Detect which cell encompasses the target text, then output its (X, Y) center coordinate. 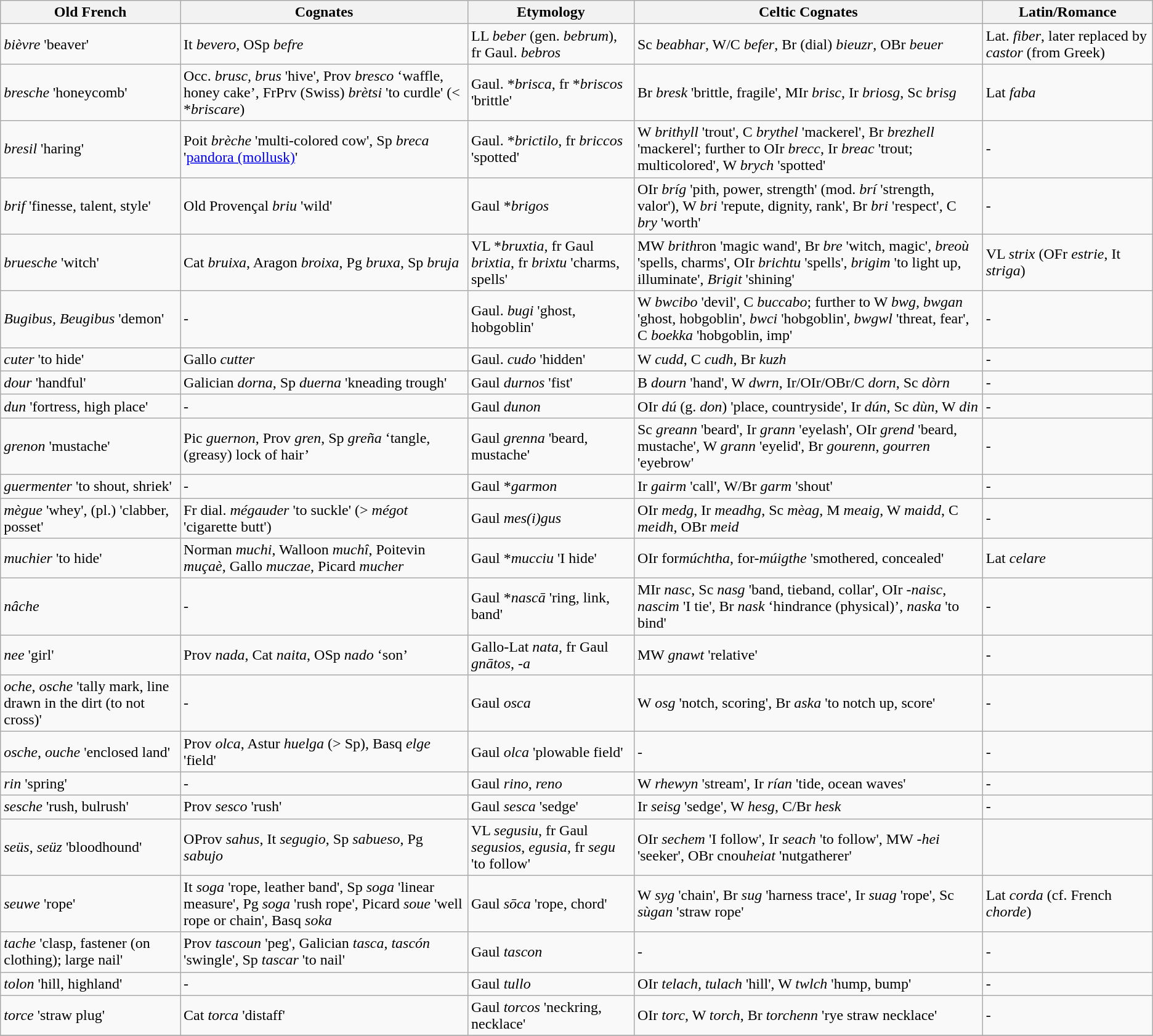
guermenter 'to shout, shriek' (91, 486)
Sc greann 'beard', Ir grann 'eyelash', OIr grend 'beard, mustache', W grann 'eyelid', Br gourenn, gourren 'eyebrow' (808, 446)
mègue 'whey', (pl.) 'clabber, posset' (91, 517)
Fr dial. mégauder 'to suckle' (> mégot 'cigarette butt') (324, 517)
W rhewyn 'stream', Ir rían 'tide, ocean waves' (808, 783)
Lat corda (cf. French chorde) (1067, 904)
OIr torc, W torch, Br torchenn 'rye straw necklace' (808, 1015)
OIr bríg 'pith, power, strength' (mod. brí 'strength, valor'), W bri 'repute, dignity, rank', Br bri 'respect', C bry 'worth' (808, 206)
MIr nasc, Sc nasg 'band, tieband, collar', OIr -naisc, nascim 'I tie', Br nask ‘hindrance (physical)’, naska 'to bind' (808, 607)
Gaul rino, reno (551, 783)
Old French (91, 12)
OIr sechem 'I follow', Ir seach 'to follow', MW -hei 'seeker', OBr cnouheiat 'nutgatherer' (808, 847)
Prov olca, Astur huelga (> Sp), Basq elge 'field' (324, 751)
bresche 'honeycomb' (91, 92)
Sc beabhar, W/C befer, Br (dial) bieuzr, OBr beuer (808, 44)
Gaul *mucciu 'I hide' (551, 558)
Lat. fiber, later replaced by castor (from Greek) (1067, 44)
nee 'girl' (91, 655)
rin 'spring' (91, 783)
Cognates (324, 12)
Gaul. *brictilo, fr briccos 'spotted' (551, 149)
W osg 'notch, scoring', Br aska 'to notch up, score' (808, 703)
Gaul tullo (551, 984)
tolon 'hill, highland' (91, 984)
OIr telach, tulach 'hill', W twlch 'hump, bump' (808, 984)
Gaul tascon (551, 952)
W brithyll 'trout', C brythel 'mackerel', Br brezhell 'mackerel'; further to OIr brecc, Ir breac 'trout; multicolored', W brych 'spotted' (808, 149)
nâche (91, 607)
bruesche 'witch' (91, 262)
Poit brèche 'multi-colored cow', Sp breca 'pandora (mollusk)' (324, 149)
sesche 'rush, bulrush' (91, 807)
Celtic Cognates (808, 12)
Br bresk 'brittle, fragile', MIr brisc, Ir briosg, Sc brisg (808, 92)
tache 'clasp, fastener (on clothing); large nail' (91, 952)
It soga 'rope, leather band', Sp soga 'linear measure', Pg soga 'rush rope', Picard soue 'well rope or chain', Basq soka (324, 904)
Gaul. cudo 'hidden' (551, 359)
dun 'fortress, high place' (91, 406)
dour 'handful' (91, 382)
Gallo-Lat nata, fr Gaul gnātos, -a (551, 655)
Norman muchi, Walloon muchî, Poitevin muçaè, Gallo muczae, Picard mucher (324, 558)
bresil 'haring' (91, 149)
Occ. brusc, brus 'hive', Prov bresco ‘waffle, honey cake’, FrPrv (Swiss) brètsi 'to curdle' (< *briscare) (324, 92)
Latin/Romance (1067, 12)
oche, osche 'tally mark, line drawn in the dirt (to not cross)' (91, 703)
Pic guernon, Prov gren, Sp greña ‘tangle, (greasy) lock of hair’ (324, 446)
brif 'finesse, talent, style' (91, 206)
Gaul osca (551, 703)
W bwcibo 'devil', C buccabo; further to W bwg, bwgan 'ghost, hobgoblin', bwci 'hobgoblin', bwgwl 'threat, fear', C boekka 'hobgoblin, imp' (808, 319)
Gaul. *brisca, fr *briscos 'brittle' (551, 92)
LL beber (gen. bebrum), fr Gaul. bebros (551, 44)
grenon 'mustache' (91, 446)
B dourn 'hand', W dwrn, Ir/OIr/OBr/C dorn, Sc dòrn (808, 382)
seuwe 'rope' (91, 904)
seüs, seüz 'bloodhound' (91, 847)
osche, ouche 'enclosed land' (91, 751)
MW gnawt 'relative' (808, 655)
Cat bruixa, Aragon broixa, Pg bruxa, Sp bruja (324, 262)
Ir gairm 'call', W/Br garm 'shout' (808, 486)
Lat celare (1067, 558)
Ir seisg 'sedge', W hesg, C/Br hesk (808, 807)
Gaul dunon (551, 406)
Galician dorna, Sp duerna 'kneading trough' (324, 382)
Gaul mes(i)gus (551, 517)
VL strix (OFr estrie, It striga) (1067, 262)
OIr medg, Ir meadhg, Sc mèag, M meaig, W maidd, C meidh, OBr meid (808, 517)
Prov sesco 'rush' (324, 807)
Cat torca 'distaff' (324, 1015)
VL *bruxtia, fr Gaul brixtia, fr brixtu 'charms, spells' (551, 262)
Gaul *brigos (551, 206)
W cudd, C cudh, Br kuzh (808, 359)
Gaul grenna 'beard, mustache' (551, 446)
Gallo cutter (324, 359)
Old Provençal briu 'wild' (324, 206)
Gaul sōca 'rope, chord' (551, 904)
Gaul sesca 'sedge' (551, 807)
Prov tascoun 'peg', Galician tasca, tascón 'swingle', Sp tascar 'to nail' (324, 952)
VL segusiu, fr Gaul segusios, egusia, fr segu 'to follow' (551, 847)
bièvre 'beaver' (91, 44)
Lat faba (1067, 92)
W syg 'chain', Br sug 'harness trace', Ir suag 'rope', Sc sùgan 'straw rope' (808, 904)
OIr formúchtha, for-múigthe 'smothered, concealed' (808, 558)
torce 'straw plug' (91, 1015)
muchier 'to hide' (91, 558)
Gaul torcos 'neckring, necklace' (551, 1015)
It bevero, OSp befre (324, 44)
MW brithron 'magic wand', Br bre 'witch, magic', breoù 'spells, charms', OIr brichtu 'spells', brigim 'to light up, illuminate', Brigit 'shining' (808, 262)
cuter 'to hide' (91, 359)
Gaul *nascā 'ring, link, band' (551, 607)
Gaul durnos 'fist' (551, 382)
Gaul. bugi 'ghost, hobgoblin' (551, 319)
OIr dú (g. don) 'place, countryside', Ir dún, Sc dùn, W din (808, 406)
Prov nada, Cat naita, OSp nado ‘son’ (324, 655)
Gaul *garmon (551, 486)
OProv sahus, It segugio, Sp sabueso, Pg sabujo (324, 847)
Etymology (551, 12)
Gaul olca 'plowable field' (551, 751)
Bugibus, Beugibus 'demon' (91, 319)
